For the text-containing cell, return its midpoint in (X, Y) coordinate format. 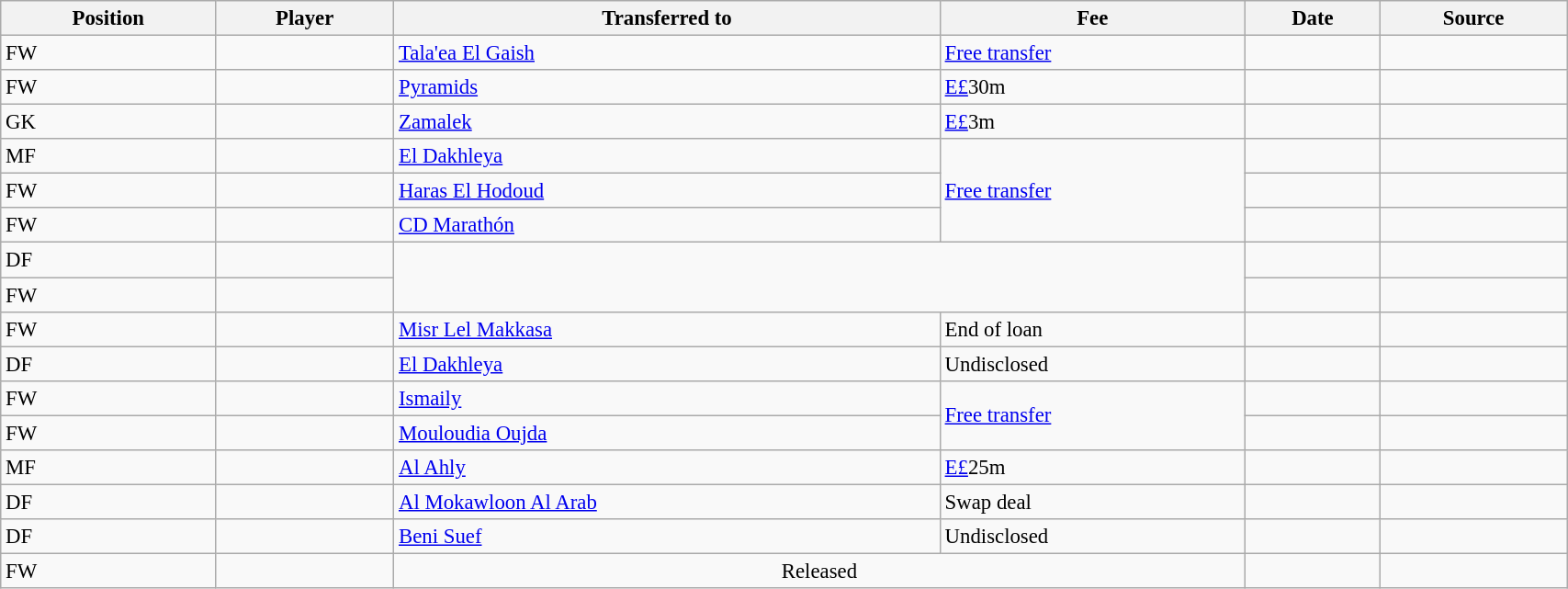
Position (108, 18)
Al Ahly (667, 468)
E£25m (1092, 468)
E£3m (1092, 122)
Player (305, 18)
Date (1312, 18)
Beni Suef (667, 537)
Tala'ea El Gaish (667, 53)
End of loan (1092, 329)
GK (108, 122)
Pyramids (667, 87)
Zamalek (667, 122)
Source (1473, 18)
E£30m (1092, 87)
Ismaily (667, 398)
CD Marathón (667, 225)
Haras El Hodoud (667, 191)
Fee (1092, 18)
Transferred to (667, 18)
Mouloudia Oujda (667, 433)
Misr Lel Makkasa (667, 329)
Swap deal (1092, 502)
Al Mokawloon Al Arab (667, 502)
Released (819, 571)
